Pinpoint the cell where the given text exists, returning its [X, Y] midpoint coordinate. 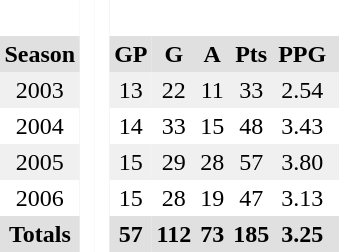
14 [131, 126]
185 [252, 234]
2006 [40, 198]
112 [174, 234]
Season [40, 54]
19 [212, 198]
29 [174, 162]
3.80 [302, 162]
3.25 [302, 234]
Pts [252, 54]
PPG [302, 54]
13 [131, 90]
3.43 [302, 126]
2.54 [302, 90]
GP [131, 54]
47 [252, 198]
2003 [40, 90]
22 [174, 90]
A [212, 54]
G [174, 54]
73 [212, 234]
3.13 [302, 198]
2004 [40, 126]
11 [212, 90]
2005 [40, 162]
Totals [40, 234]
48 [252, 126]
